For the text-containing cell, return its midpoint in (x, y) coordinate format. 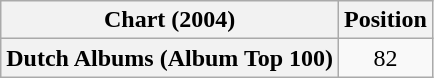
82 (386, 58)
Chart (2004) (170, 20)
Dutch Albums (Album Top 100) (170, 58)
Position (386, 20)
